Return the (X, Y) coordinate for the center point of the cell that contains the specified text.  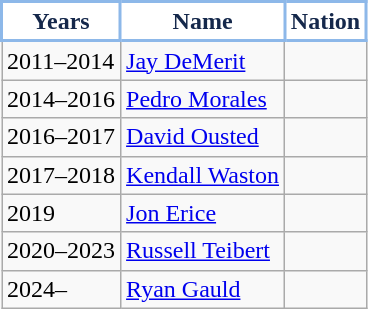
2017–2018 (62, 175)
2024– (62, 289)
2019 (62, 213)
Pedro Morales (203, 99)
Kendall Waston (203, 175)
2011–2014 (62, 60)
2016–2017 (62, 137)
Name (203, 22)
Nation (326, 22)
Ryan Gauld (203, 289)
Years (62, 22)
2014–2016 (62, 99)
David Ousted (203, 137)
Russell Teibert (203, 251)
Jay DeMerit (203, 60)
Jon Erice (203, 213)
2020–2023 (62, 251)
